Identify which cell holds the provided text, then report its [X, Y] central coordinate. 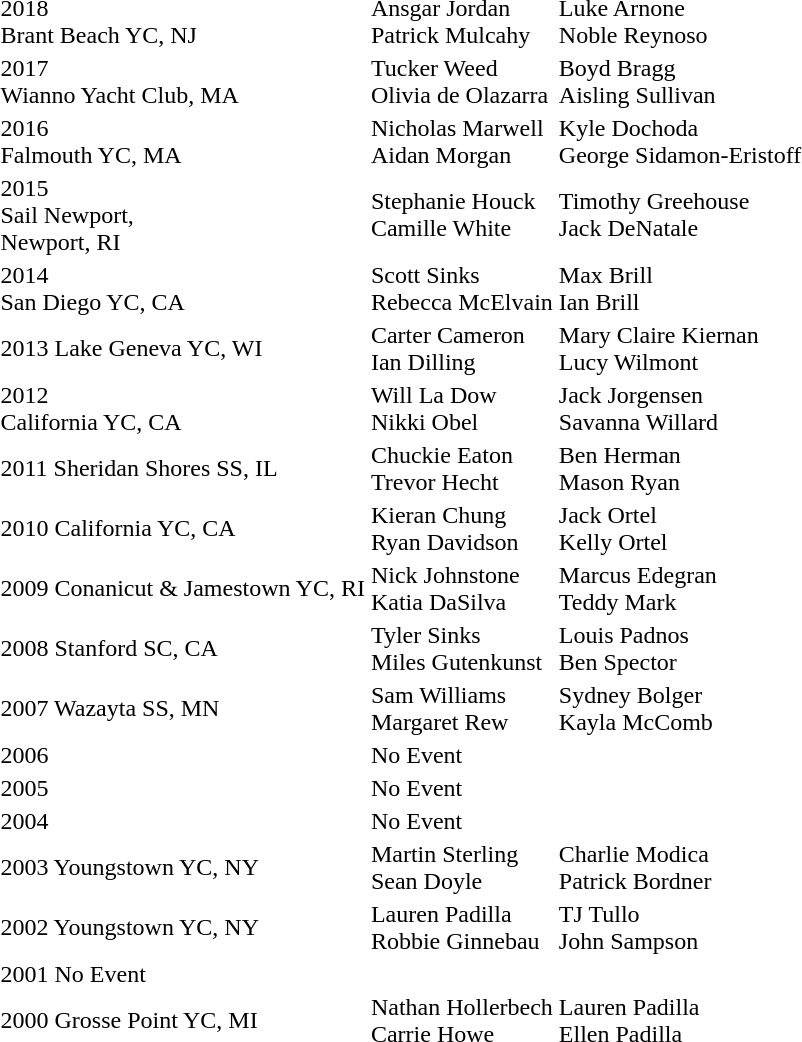
Timothy GreehouseJack DeNatale [680, 215]
Ben HermanMason Ryan [680, 468]
Scott SinksRebecca McElvain [462, 288]
Sydney BolgerKayla McComb [680, 708]
Kieran ChungRyan Davidson [462, 528]
Tyler SinksMiles Gutenkunst [462, 648]
Nick Johnstone Katia DaSilva [462, 588]
Charlie ModicaPatrick Bordner [680, 868]
Martin SterlingSean Doyle [462, 868]
Chuckie EatonTrevor Hecht [462, 468]
TJ TulloJohn Sampson [680, 928]
Marcus EdegranTeddy Mark [680, 588]
Boyd BraggAisling Sullivan [680, 82]
Louis PadnosBen Spector [680, 648]
Lauren PadillaRobbie Ginnebau [462, 928]
Tucker WeedOlivia de Olazarra [462, 82]
Nicholas MarwellAidan Morgan [462, 142]
Jack OrtelKelly Ortel [680, 528]
Stephanie HouckCamille White [462, 215]
Kyle DochodaGeorge Sidamon-Eristoff [680, 142]
Carter CameronIan Dilling [462, 348]
Mary Claire KiernanLucy Wilmont [680, 348]
Jack JorgensenSavanna Willard [680, 408]
Will La DowNikki Obel [462, 408]
Sam WilliamsMargaret Rew [462, 708]
Max BrillIan Brill [680, 288]
